Search for the cell housing the specified text and yield its [x, y] center coordinate. 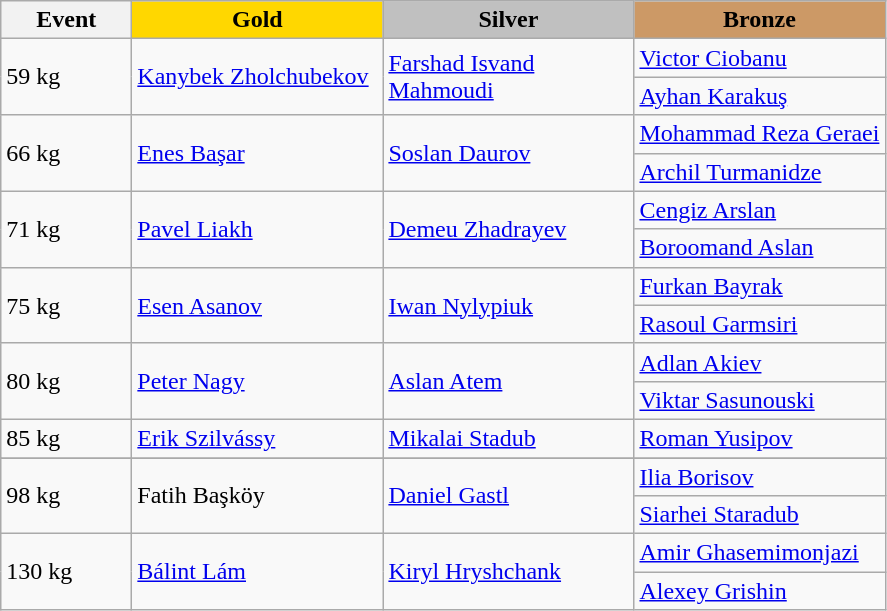
Siarhei Staradub [760, 515]
Mikalai Stadub [508, 438]
98 kg [66, 496]
Archil Turmanidze [760, 172]
Fatih Başköy [258, 496]
Cengiz Arslan [760, 210]
Ilia Borisov [760, 477]
Pavel Liakh [258, 229]
Kanybek Zholchubekov [258, 77]
Boroomand Aslan [760, 248]
Amir Ghasemimonjazi [760, 553]
Bálint Lám [258, 572]
Farshad Isvand Mahmoudi [508, 77]
59 kg [66, 77]
80 kg [66, 381]
Soslan Daurov [508, 153]
Rasoul Garmsiri [760, 324]
66 kg [66, 153]
Erik Szilvássy [258, 438]
Mohammad Reza Geraei [760, 134]
85 kg [66, 438]
Esen Asanov [258, 305]
Demeu Zhadrayev [508, 229]
Ayhan Karakuş [760, 96]
Viktar Sasunouski [760, 400]
Alexey Grishin [760, 591]
75 kg [66, 305]
130 kg [66, 572]
Roman Yusipov [760, 438]
Event [66, 20]
Adlan Akiev [760, 362]
Iwan Nylypiuk [508, 305]
Enes Başar [258, 153]
Daniel Gastl [508, 496]
Silver [508, 20]
Peter Nagy [258, 381]
Gold [258, 20]
Kiryl Hryshchank [508, 572]
Victor Ciobanu [760, 58]
Bronze [760, 20]
71 kg [66, 229]
Aslan Atem [508, 381]
Furkan Bayrak [760, 286]
